Determine the [x, y] coordinate at the center of the cell enclosing the given text.  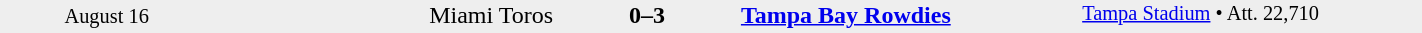
Miami Toros [384, 15]
Tampa Bay Rowdies [910, 15]
August 16 [106, 16]
0–3 [648, 15]
Tampa Stadium • Att. 22,710 [1252, 16]
